Return (X, Y) of the center of cell containing provided text 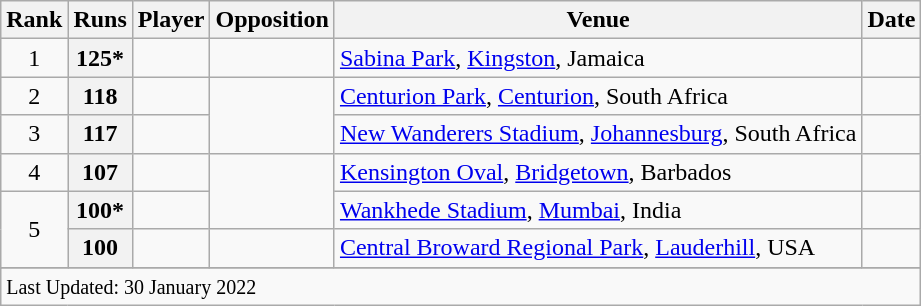
Wankhede Stadium, Mumbai, India (598, 210)
2 (34, 96)
Sabina Park, Kingston, Jamaica (598, 58)
4 (34, 172)
100 (100, 248)
118 (100, 96)
107 (100, 172)
Central Broward Regional Park, Lauderhill, USA (598, 248)
3 (34, 134)
Rank (34, 20)
Centurion Park, Centurion, South Africa (598, 96)
125* (100, 58)
New Wanderers Stadium, Johannesburg, South Africa (598, 134)
1 (34, 58)
117 (100, 134)
100* (100, 210)
5 (34, 229)
Kensington Oval, Bridgetown, Barbados (598, 172)
Runs (100, 20)
Date (892, 20)
Last Updated: 30 January 2022 (461, 286)
Venue (598, 20)
Player (171, 20)
Opposition (272, 20)
